Return (x, y) of the center of cell containing provided text 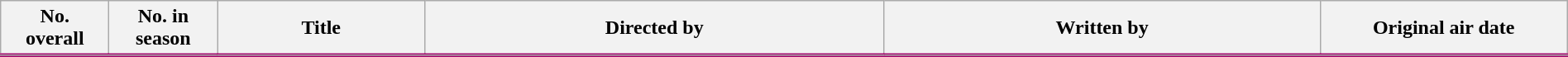
No.overall (55, 28)
Title (321, 28)
Directed by (654, 28)
Original air date (1444, 28)
Written by (1102, 28)
No. inseason (164, 28)
